Locate the cell with the specified text and output its [x, y] center coordinate. 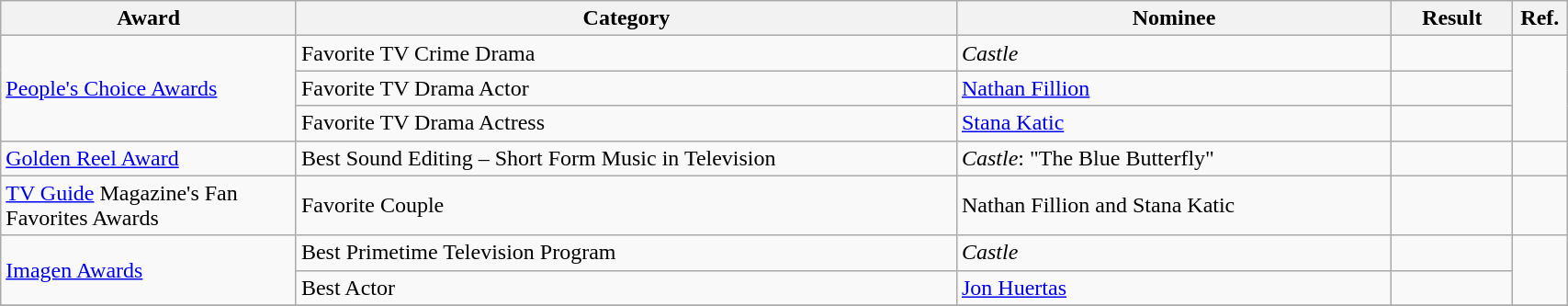
Stana Katic [1174, 123]
Category [626, 18]
Nominee [1174, 18]
People's Choice Awards [149, 88]
Nathan Fillion [1174, 88]
Result [1452, 18]
Best Actor [626, 288]
Nathan Fillion and Stana Katic [1174, 206]
Best Sound Editing – Short Form Music in Television [626, 158]
Favorite TV Drama Actor [626, 88]
Imagen Awards [149, 270]
Jon Huertas [1174, 288]
Favorite TV Crime Drama [626, 53]
Castle: "The Blue Butterfly" [1174, 158]
TV Guide Magazine's Fan Favorites Awards [149, 206]
Favorite TV Drama Actress [626, 123]
Favorite Couple [626, 206]
Golden Reel Award [149, 158]
Award [149, 18]
Best Primetime Television Program [626, 253]
Ref. [1540, 18]
